Detect which cell encompasses the target text, then output its (X, Y) center coordinate. 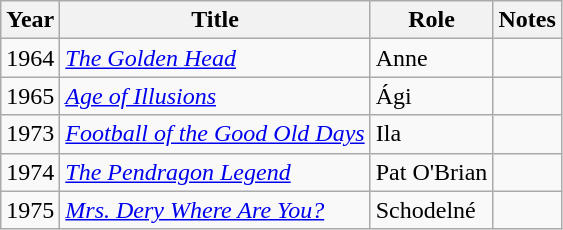
Year (30, 20)
Schodelné (432, 210)
Notes (527, 20)
1975 (30, 210)
Age of Illusions (215, 96)
1974 (30, 172)
Anne (432, 58)
1973 (30, 134)
Football of the Good Old Days (215, 134)
Ági (432, 96)
Role (432, 20)
1965 (30, 96)
Pat O'Brian (432, 172)
1964 (30, 58)
Mrs. Dery Where Are You? (215, 210)
The Pendragon Legend (215, 172)
Ila (432, 134)
The Golden Head (215, 58)
Title (215, 20)
